Detect which cell encompasses the target text, then output its (x, y) center coordinate. 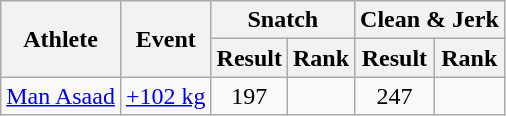
247 (395, 96)
197 (249, 96)
Man Asaad (61, 96)
Clean & Jerk (430, 20)
Event (166, 39)
+102 kg (166, 96)
Snatch (283, 20)
Athlete (61, 39)
